Find where the given text appears and provide that cell's center as (x, y) coordinate. 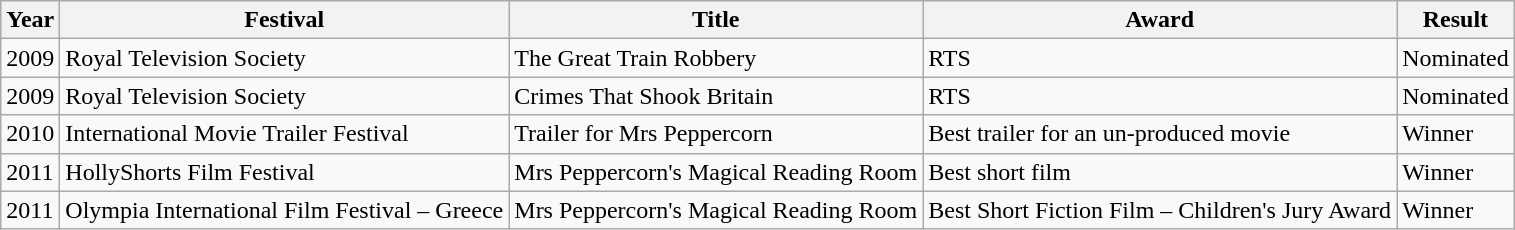
Crimes That Shook Britain (716, 96)
Best short film (1160, 172)
International Movie Trailer Festival (284, 134)
Olympia International Film Festival – Greece (284, 210)
Year (30, 20)
Title (716, 20)
Result (1456, 20)
HollyShorts Film Festival (284, 172)
Best Short Fiction Film – Children's Jury Award (1160, 210)
2010 (30, 134)
Festival (284, 20)
The Great Train Robbery (716, 58)
Award (1160, 20)
Best trailer for an un-produced movie (1160, 134)
Trailer for Mrs Peppercorn (716, 134)
